Scan for the cell matching the given text and deliver its (x, y) coordinate at center. 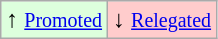
↓ Relegated (162, 20)
↑ Promoted (54, 20)
